Output the [X, Y] coordinate of the center of the cell containing the given text.  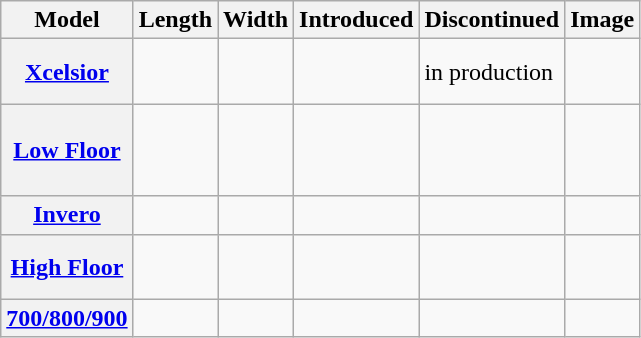
High Floor [67, 266]
Introduced [356, 20]
Width [256, 20]
Invero [67, 215]
Length [175, 20]
700/800/900 [67, 318]
Discontinued [492, 20]
Low Floor [67, 150]
Image [602, 20]
Xcelsior [67, 72]
Model [67, 20]
in production [492, 72]
